Detect which cell encompasses the target text, then output its [x, y] center coordinate. 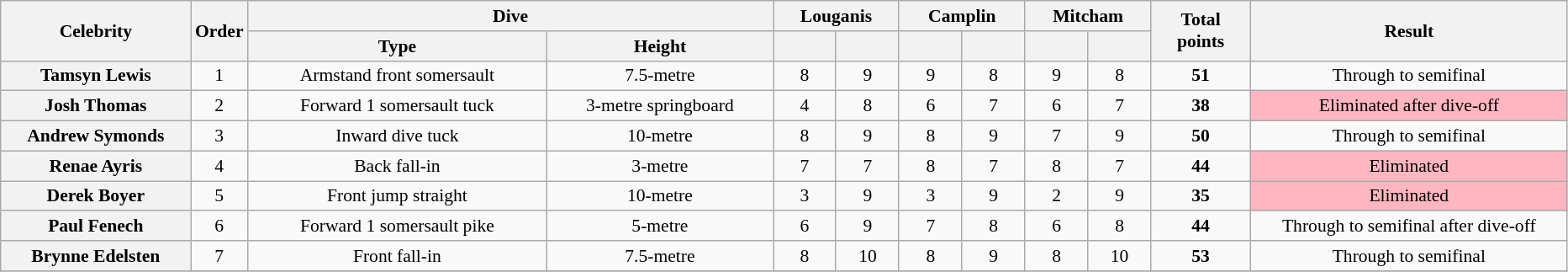
5-metre [659, 227]
Forward 1 somersault pike [398, 227]
Mitcham [1088, 16]
Result [1409, 30]
Height [659, 46]
53 [1201, 256]
Totalpoints [1201, 30]
50 [1201, 136]
Andrew Symonds [96, 136]
Camplin [962, 16]
Renae Ayris [96, 166]
Dive [511, 16]
5 [219, 196]
51 [1201, 76]
Type [398, 46]
35 [1201, 196]
Tamsyn Lewis [96, 76]
3-metre [659, 166]
Eliminated after dive-off [1409, 106]
Inward dive tuck [398, 136]
Front fall-in [398, 256]
Derek Boyer [96, 196]
Paul Fenech [96, 227]
Celebrity [96, 30]
Josh Thomas [96, 106]
Forward 1 somersault tuck [398, 106]
Armstand front somersault [398, 76]
Brynne Edelsten [96, 256]
Back fall-in [398, 166]
1 [219, 76]
Order [219, 30]
3-metre springboard [659, 106]
Louganis [837, 16]
Front jump straight [398, 196]
38 [1201, 106]
Through to semifinal after dive-off [1409, 227]
